Pinpoint the cell where the given text exists, returning its [X, Y] midpoint coordinate. 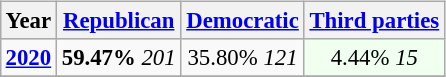
Year [28, 21]
Republican [118, 21]
35.80% 121 [242, 58]
4.44% 15 [374, 58]
2020 [28, 58]
Democratic [242, 21]
59.47% 201 [118, 58]
Third parties [374, 21]
